Return (x, y) of the center of cell containing provided text 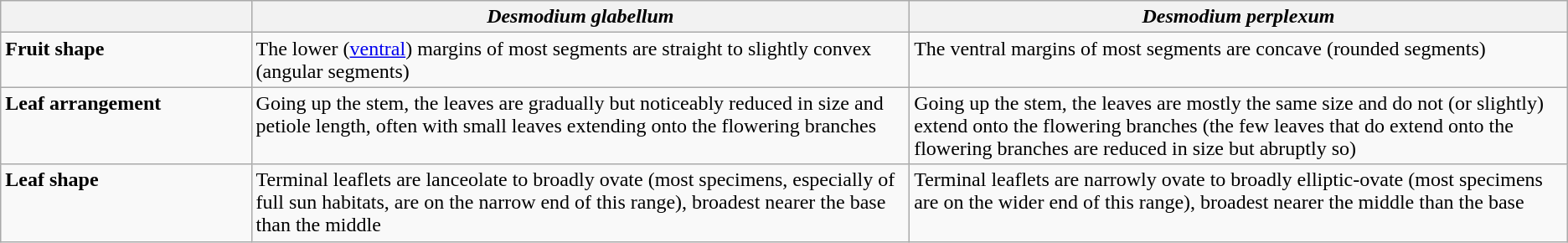
Leaf arrangement (126, 126)
The lower (ventral) margins of most segments are straight to slightly convex (angular segments) (580, 60)
The ventral margins of most segments are concave (rounded segments) (1239, 60)
Fruit shape (126, 60)
Desmodium perplexum (1239, 17)
Leaf shape (126, 203)
Desmodium glabellum (580, 17)
